Return the [x, y] coordinate for the center point of the cell that contains the specified text.  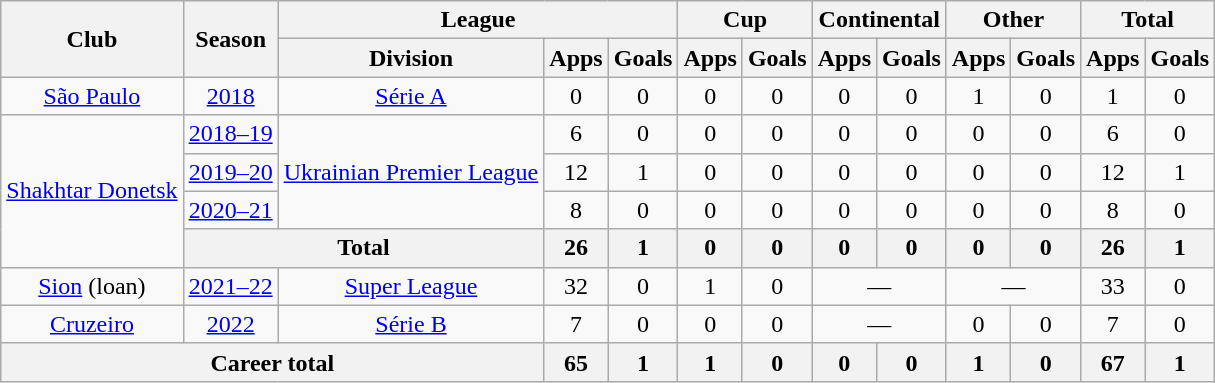
Other [1013, 20]
Season [230, 39]
Série B [411, 324]
32 [576, 286]
2021–22 [230, 286]
Ukrainian Premier League [411, 172]
Cruzeiro [92, 324]
33 [1113, 286]
Sion (loan) [92, 286]
65 [576, 362]
2020–21 [230, 210]
Continental [879, 20]
Shakhtar Donetsk [92, 191]
Super League [411, 286]
67 [1113, 362]
2018 [230, 96]
2022 [230, 324]
2018–19 [230, 134]
Division [411, 58]
Career total [272, 362]
League [478, 20]
Série A [411, 96]
Club [92, 39]
Cup [745, 20]
2019–20 [230, 172]
São Paulo [92, 96]
